From the cell containing the given text, extract its center point as (x, y) coordinate. 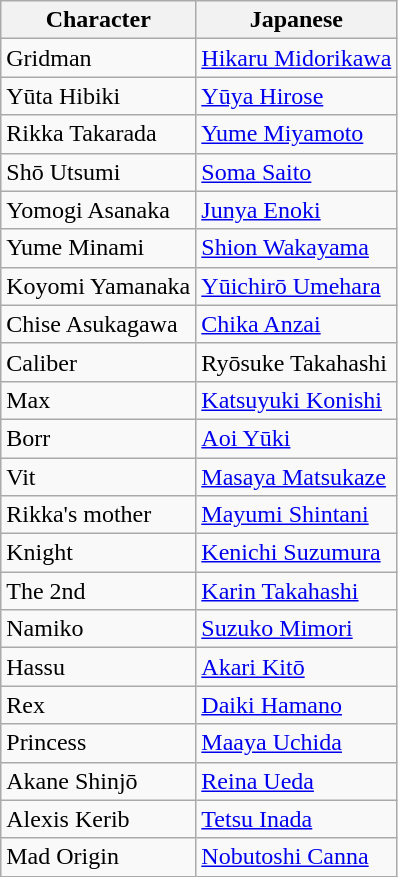
Rex (98, 705)
Yūichirō Umehara (296, 286)
Namiko (98, 629)
Yume Minami (98, 248)
Daiki Hamano (296, 705)
Knight (98, 553)
Nobutoshi Canna (296, 857)
Shion Wakayama (296, 248)
Rikka's mother (98, 515)
Akari Kitō (296, 667)
Katsuyuki Konishi (296, 400)
Yūya Hirose (296, 96)
Mad Origin (98, 857)
Akane Shinjō (98, 781)
Tetsu Inada (296, 819)
Reina Ueda (296, 781)
Aoi Yūki (296, 438)
Junya Enoki (296, 210)
Borr (98, 438)
Hikaru Midorikawa (296, 58)
Ryōsuke Takahashi (296, 362)
Chise Asukagawa (98, 324)
Yūta Hibiki (98, 96)
Princess (98, 743)
Rikka Takarada (98, 134)
Soma Saito (296, 172)
Hassu (98, 667)
Vit (98, 477)
Character (98, 20)
Max (98, 400)
Suzuko Mimori (296, 629)
Yume Miyamoto (296, 134)
The 2nd (98, 591)
Yomogi Asanaka (98, 210)
Maaya Uchida (296, 743)
Alexis Kerib (98, 819)
Chika Anzai (296, 324)
Koyomi Yamanaka (98, 286)
Kenichi Suzumura (296, 553)
Japanese (296, 20)
Mayumi Shintani (296, 515)
Karin Takahashi (296, 591)
Caliber (98, 362)
Shō Utsumi (98, 172)
Gridman (98, 58)
Masaya Matsukaze (296, 477)
